Return (X, Y) of the center of cell containing provided text 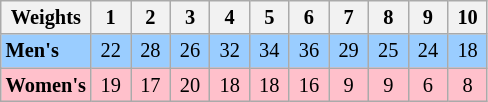
32 (230, 51)
Women's (46, 85)
24 (428, 51)
29 (349, 51)
34 (269, 51)
3 (190, 17)
20 (190, 85)
26 (190, 51)
1 (111, 17)
4 (230, 17)
16 (309, 85)
7 (349, 17)
17 (150, 85)
2 (150, 17)
10 (468, 17)
36 (309, 51)
22 (111, 51)
19 (111, 85)
Men's (46, 51)
5 (269, 17)
25 (388, 51)
Weights (46, 17)
28 (150, 51)
